Return the (X, Y) coordinate for the center point of the cell that contains the specified text.  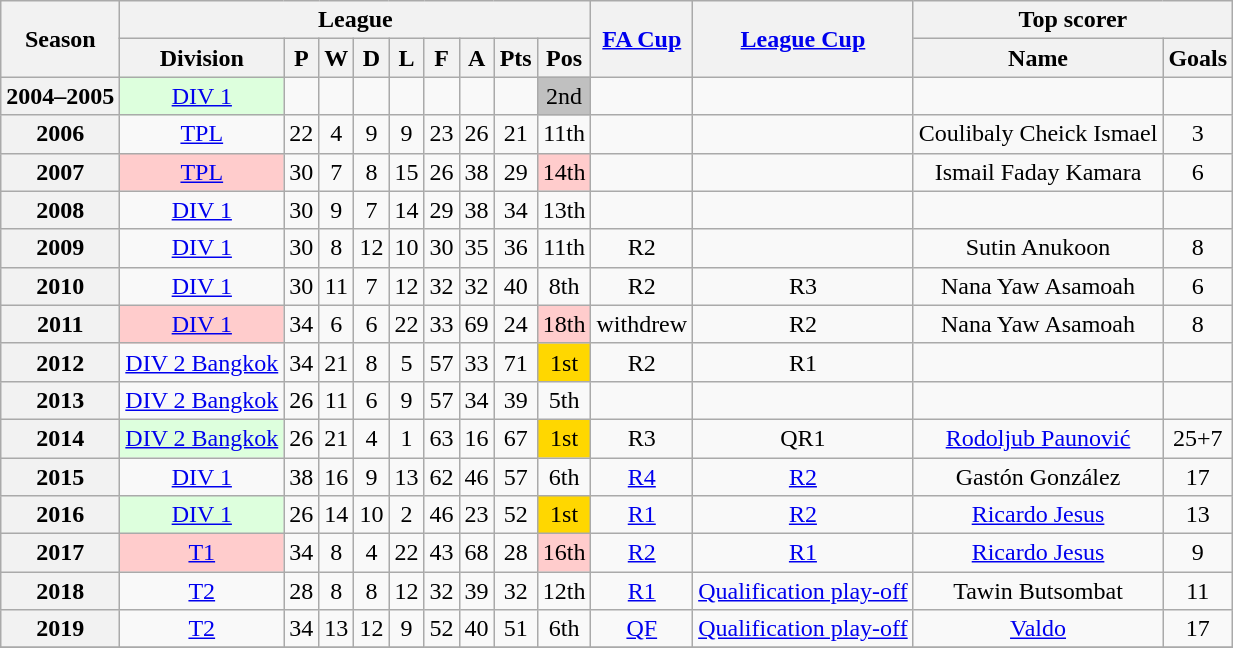
62 (442, 477)
Name (1038, 58)
67 (516, 438)
withdrew (642, 324)
2008 (60, 210)
2010 (60, 286)
25+7 (1198, 438)
Rodoljub Paunović (1038, 438)
18th (564, 324)
2 (406, 515)
QF (642, 629)
2017 (60, 553)
2004–2005 (60, 96)
5th (564, 400)
2016 (60, 515)
T1 (202, 553)
R4 (642, 477)
Pos (564, 58)
D (372, 58)
2011 (60, 324)
2014 (60, 438)
2012 (60, 362)
16th (564, 553)
2018 (60, 591)
Gastón González (1038, 477)
24 (516, 324)
Ismail Faday Kamara (1038, 172)
W (336, 58)
Sutin Anukoon (1038, 248)
F (442, 58)
2019 (60, 629)
69 (476, 324)
63 (442, 438)
Tawin Butsombat (1038, 591)
L (406, 58)
Valdo (1038, 629)
68 (476, 553)
League (356, 20)
14th (564, 172)
A (476, 58)
8th (564, 286)
2006 (60, 134)
43 (442, 553)
12th (564, 591)
QR1 (804, 438)
1 (406, 438)
Top scorer (1072, 20)
5 (406, 362)
71 (516, 362)
13th (564, 210)
15 (406, 172)
2007 (60, 172)
3 (1198, 134)
Coulibaly Cheick Ismael (1038, 134)
35 (476, 248)
League Cup (804, 39)
Division (202, 58)
Pts (516, 58)
51 (516, 629)
36 (516, 248)
2nd (564, 96)
P (302, 58)
Goals (1198, 58)
2009 (60, 248)
2015 (60, 477)
FA Cup (642, 39)
2013 (60, 400)
Season (60, 39)
